Capture the cell that displays the provided text and extract its (x, y) central coordinate. 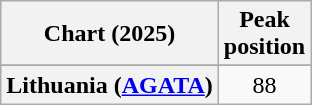
Peakposition (264, 34)
Chart (2025) (110, 34)
88 (264, 85)
Lithuania (AGATA) (110, 85)
